Identify which cell holds the provided text, then report its (X, Y) central coordinate. 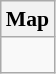
Map (28, 19)
